Capture the cell that displays the provided text and extract its [x, y] central coordinate. 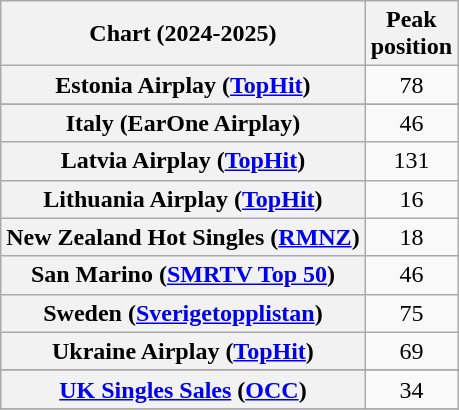
Lithuania Airplay (TopHit) [183, 199]
Latvia Airplay (TopHit) [183, 161]
New Zealand Hot Singles (RMNZ) [183, 237]
16 [411, 199]
UK Singles Sales (OCC) [183, 389]
Sweden (Sverigetopplistan) [183, 313]
131 [411, 161]
Chart (2024-2025) [183, 34]
Italy (EarOne Airplay) [183, 123]
78 [411, 85]
34 [411, 389]
75 [411, 313]
San Marino (SMRTV Top 50) [183, 275]
Estonia Airplay (TopHit) [183, 85]
Peakposition [411, 34]
18 [411, 237]
Ukraine Airplay (TopHit) [183, 351]
69 [411, 351]
